Output the (x, y) coordinate of the center of the cell containing the given text.  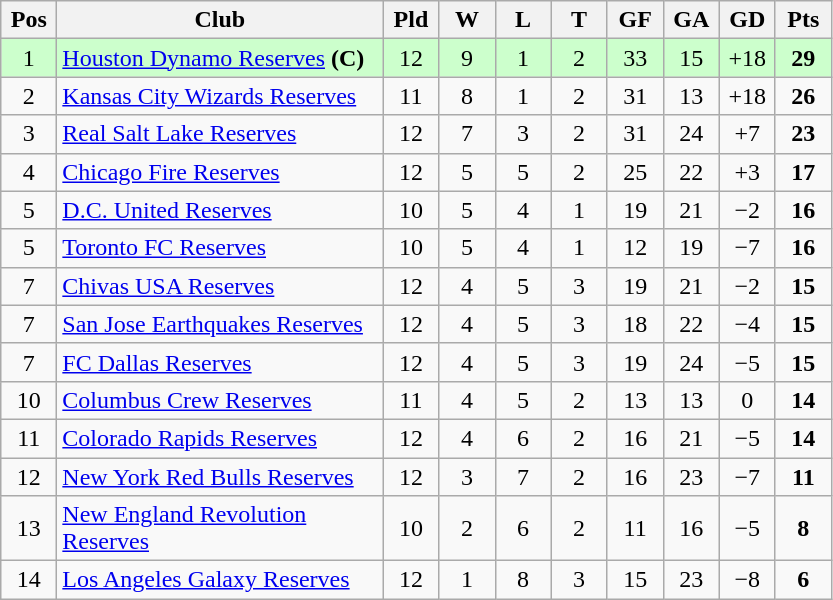
17 (803, 172)
9 (467, 58)
18 (635, 324)
W (467, 20)
0 (747, 400)
Houston Dynamo Reserves (C) (220, 58)
Kansas City Wizards Reserves (220, 96)
Pts (803, 20)
GD (747, 20)
New England Revolution Reserves (220, 528)
FC Dallas Reserves (220, 362)
Colorado Rapids Reserves (220, 438)
+7 (747, 134)
Club (220, 20)
New York Red Bulls Reserves (220, 477)
San Jose Earthquakes Reserves (220, 324)
Chivas USA Reserves (220, 286)
Real Salt Lake Reserves (220, 134)
GF (635, 20)
−8 (747, 580)
Toronto FC Reserves (220, 248)
26 (803, 96)
−4 (747, 324)
D.C. United Reserves (220, 210)
L (523, 20)
29 (803, 58)
+3 (747, 172)
Chicago Fire Reserves (220, 172)
GA (691, 20)
25 (635, 172)
Pld (411, 20)
T (579, 20)
Columbus Crew Reserves (220, 400)
Pos (29, 20)
33 (635, 58)
Los Angeles Galaxy Reserves (220, 580)
